Output the [X, Y] coordinate of the center of the cell containing the given text.  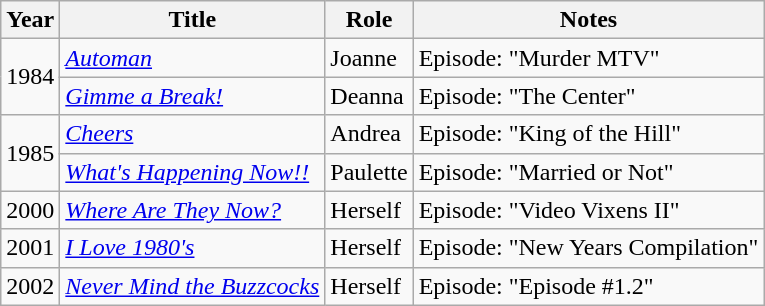
Where Are They Now? [192, 210]
Episode: "The Center" [588, 96]
Episode: "King of the Hill" [588, 134]
1984 [30, 77]
2000 [30, 210]
What's Happening Now!! [192, 172]
2001 [30, 248]
Episode: "Murder MTV" [588, 58]
Year [30, 20]
Episode: "New Years Compilation" [588, 248]
I Love 1980's [192, 248]
Gimme a Break! [192, 96]
Never Mind the Buzzcocks [192, 286]
Role [369, 20]
Deanna [369, 96]
Title [192, 20]
Notes [588, 20]
2002 [30, 286]
Andrea [369, 134]
Joanne [369, 58]
Cheers [192, 134]
Episode: "Married or Not" [588, 172]
Automan [192, 58]
Episode: "Episode #1.2" [588, 286]
Paulette [369, 172]
Episode: "Video Vixens II" [588, 210]
1985 [30, 153]
